Return (x, y) of the center of cell containing provided text 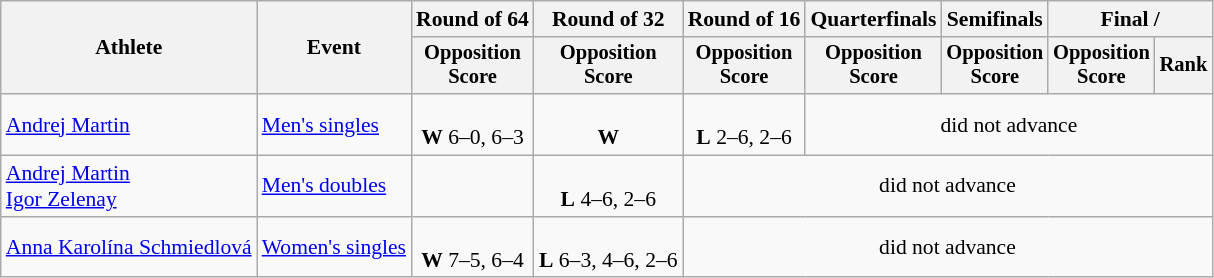
L 2–6, 2–6 (744, 124)
Anna Karolína Schmiedlová (129, 248)
Women's singles (334, 248)
Athlete (129, 48)
Event (334, 48)
L 4–6, 2–6 (608, 186)
Men's doubles (334, 186)
Final / (1130, 19)
Rank (1184, 66)
Men's singles (334, 124)
L 6–3, 4–6, 2–6 (608, 248)
Round of 16 (744, 19)
Andrej Martin (129, 124)
Round of 32 (608, 19)
W (608, 124)
Andrej MartinIgor Zelenay (129, 186)
W 6–0, 6–3 (472, 124)
Quarterfinals (873, 19)
W 7–5, 6–4 (472, 248)
Round of 64 (472, 19)
Semifinals (996, 19)
